Extract the (X, Y) coordinate from the center of the cell holding the provided text.  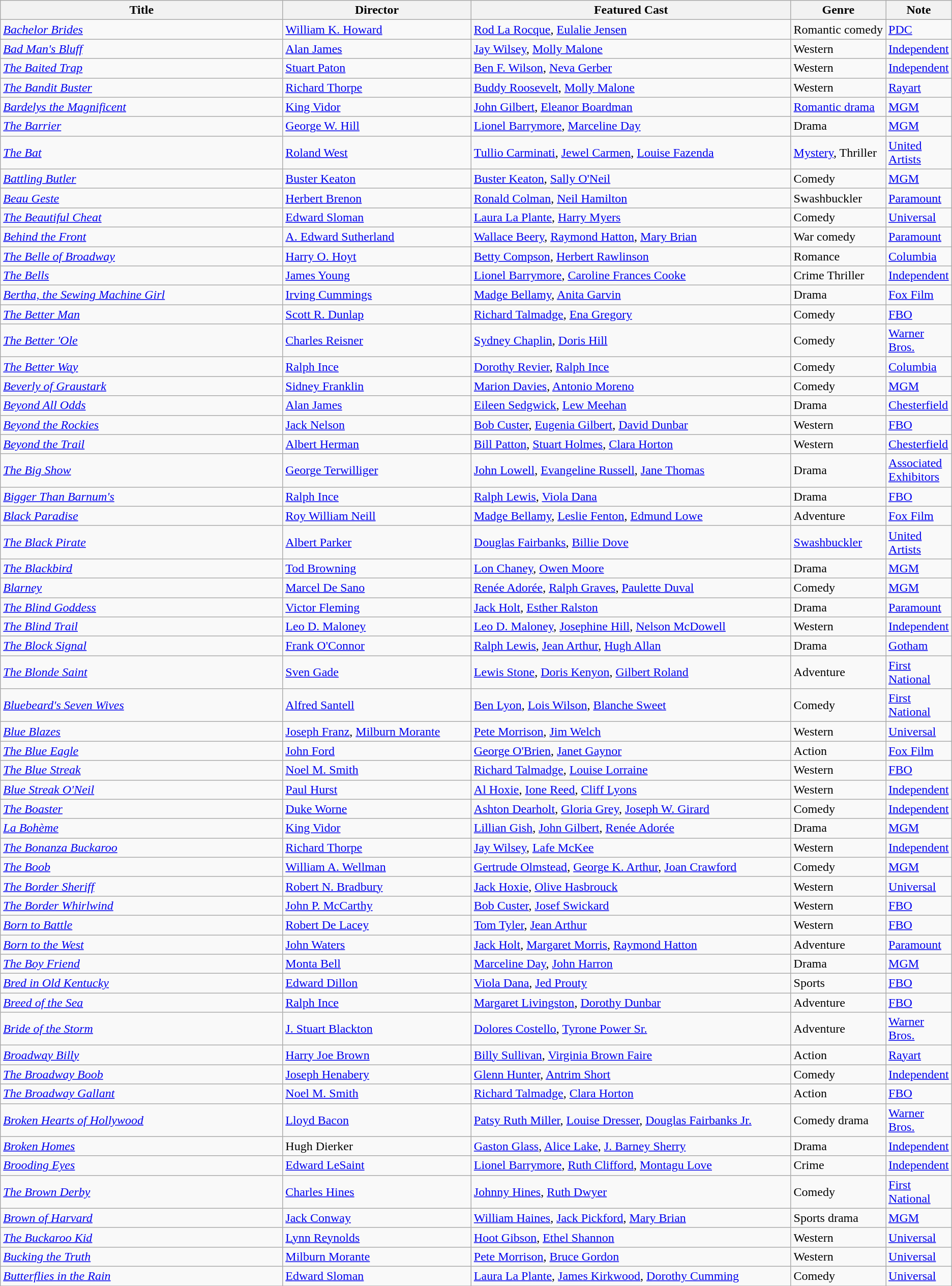
Butterflies in the Rain (141, 1276)
The Better Man (141, 314)
The Brown Derby (141, 1191)
Brooding Eyes (141, 1165)
The Bonanza Buckaroo (141, 847)
Tom Tyler, Jean Arthur (631, 925)
War comedy (838, 237)
Madge Bellamy, Anita Garvin (631, 295)
Dorothy Revier, Ralph Ince (631, 367)
George W. Hill (377, 126)
John Ford (377, 751)
George O'Brien, Janet Gaynor (631, 751)
The Boob (141, 867)
La Bohème (141, 828)
Broken Homes (141, 1146)
Born to Battle (141, 925)
Irving Cummings (377, 295)
Breed of the Sea (141, 1003)
Frank O'Connor (377, 646)
The Blonde Saint (141, 673)
Behind the Front (141, 237)
Gertrude Olmstead, George K. Arthur, Joan Crawford (631, 867)
Jack Holt, Margaret Morris, Raymond Hatton (631, 945)
Leo D. Maloney, Josephine Hill, Nelson McDowell (631, 627)
Harry O. Hoyt (377, 256)
Laura La Plante, James Kirkwood, Dorothy Cumming (631, 1276)
Sports (838, 983)
Johnny Hines, Ruth Dwyer (631, 1191)
Black Paradise (141, 516)
Buster Keaton, Sally O'Neil (631, 179)
Betty Compson, Herbert Rawlinson (631, 256)
James Young (377, 276)
Beau Geste (141, 198)
Al Hoxie, Ione Reed, Cliff Lyons (631, 790)
Douglas Fairbanks, Billie Dove (631, 542)
Roland West (377, 153)
Wallace Beery, Raymond Hatton, Mary Brian (631, 237)
Paul Hurst (377, 790)
Bride of the Storm (141, 1029)
William K. Howard (377, 30)
The Border Whirlwind (141, 905)
The Blackbird (141, 568)
Milburn Morante (377, 1256)
Lewis Stone, Doris Kenyon, Gilbert Roland (631, 673)
Ashton Dearholt, Gloria Grey, Joseph W. Girard (631, 809)
Richard Talmadge, Louise Lorraine (631, 770)
Hoot Gibson, Ethel Shannon (631, 1237)
John P. McCarthy (377, 905)
Patsy Ruth Miller, Louise Dresser, Douglas Fairbanks Jr. (631, 1120)
Victor Fleming (377, 607)
Bob Custer, Eugenia Gilbert, David Dunbar (631, 425)
Jay Wilsey, Molly Malone (631, 49)
Hugh Dierker (377, 1146)
The Broadway Boob (141, 1074)
Marion Davies, Antonio Moreno (631, 386)
Marcel De Sano (377, 588)
Bachelor Brides (141, 30)
William Haines, Jack Pickford, Mary Brian (631, 1218)
The Blue Eagle (141, 751)
Mystery, Thriller (838, 153)
Glenn Hunter, Antrim Short (631, 1074)
Note (919, 10)
John Gilbert, Eleanor Boardman (631, 107)
Harry Joe Brown (377, 1055)
Beyond All Odds (141, 405)
Pete Morrison, Bruce Gordon (631, 1256)
Madge Bellamy, Leslie Fenton, Edmund Lowe (631, 516)
Leo D. Maloney (377, 627)
The Baited Trap (141, 68)
Duke Worne (377, 809)
The Boaster (141, 809)
Renée Adorée, Ralph Graves, Paulette Duval (631, 588)
Charles Reisner (377, 341)
The Big Show (141, 470)
Lloyd Bacon (377, 1120)
George Terwilliger (377, 470)
Roy William Neill (377, 516)
The Boy Friend (141, 964)
Jack Holt, Esther Ralston (631, 607)
Charles Hines (377, 1191)
Bad Man's Bluff (141, 49)
Bluebeard's Seven Wives (141, 705)
Broken Hearts of Hollywood (141, 1120)
Tullio Carminati, Jewel Carmen, Louise Fazenda (631, 153)
John Lowell, Evangeline Russell, Jane Thomas (631, 470)
Beyond the Trail (141, 444)
Jack Hoxie, Olive Hasbrouck (631, 886)
A. Edward Sutherland (377, 237)
Robert N. Bradbury (377, 886)
Ralph Lewis, Jean Arthur, Hugh Allan (631, 646)
Scott R. Dunlap (377, 314)
Tod Browning (377, 568)
Featured Cast (631, 10)
Blue Streak O'Neil (141, 790)
Ben Lyon, Lois Wilson, Blanche Sweet (631, 705)
Title (141, 10)
Battling Butler (141, 179)
Jack Conway (377, 1218)
William A. Wellman (377, 867)
Herbert Brenon (377, 198)
Richard Talmadge, Ena Gregory (631, 314)
The Buckaroo Kid (141, 1237)
Romantic drama (838, 107)
Genre (838, 10)
Albert Parker (377, 542)
Alfred Santell (377, 705)
The Blue Streak (141, 770)
Dolores Costello, Tyrone Power Sr. (631, 1029)
The Black Pirate (141, 542)
Jack Nelson (377, 425)
Ronald Colman, Neil Hamilton (631, 198)
Ben F. Wilson, Neva Gerber (631, 68)
Billy Sullivan, Virginia Brown Faire (631, 1055)
Lon Chaney, Owen Moore (631, 568)
Bred in Old Kentucky (141, 983)
The Beautiful Cheat (141, 217)
Lynn Reynolds (377, 1237)
Buddy Roosevelt, Molly Malone (631, 87)
Laura La Plante, Harry Myers (631, 217)
The Blind Goddess (141, 607)
The Bells (141, 276)
Edward Dillon (377, 983)
Comedy drama (838, 1120)
Crime Thriller (838, 276)
Blarney (141, 588)
Sven Gade (377, 673)
Richard Talmadge, Clara Horton (631, 1094)
Bardelys the Magnificent (141, 107)
Albert Herman (377, 444)
Robert De Lacey (377, 925)
Romance (838, 256)
Stuart Paton (377, 68)
Bigger Than Barnum's (141, 496)
Lionel Barrymore, Caroline Frances Cooke (631, 276)
Director (377, 10)
Gotham (919, 646)
Beverly of Graustark (141, 386)
Lionel Barrymore, Marceline Day (631, 126)
The Bat (141, 153)
The Better Way (141, 367)
Pete Morrison, Jim Welch (631, 732)
Bucking the Truth (141, 1256)
Eileen Sedgwick, Lew Meehan (631, 405)
Joseph Franz, Milburn Morante (377, 732)
Sidney Franklin (377, 386)
Broadway Billy (141, 1055)
The Belle of Broadway (141, 256)
Brown of Harvard (141, 1218)
Buster Keaton (377, 179)
Bob Custer, Josef Swickard (631, 905)
Joseph Henabery (377, 1074)
J. Stuart Blackton (377, 1029)
The Blind Trail (141, 627)
Born to the West (141, 945)
The Bandit Buster (141, 87)
Marceline Day, John Harron (631, 964)
Monta Bell (377, 964)
The Broadway Gallant (141, 1094)
Crime (838, 1165)
John Waters (377, 945)
Rod La Rocque, Eulalie Jensen (631, 30)
Viola Dana, Jed Prouty (631, 983)
Beyond the Rockies (141, 425)
Ralph Lewis, Viola Dana (631, 496)
The Barrier (141, 126)
The Border Sheriff (141, 886)
Associated Exhibitors (919, 470)
Gaston Glass, Alice Lake, J. Barney Sherry (631, 1146)
Blue Blazes (141, 732)
Bertha, the Sewing Machine Girl (141, 295)
Sports drama (838, 1218)
Romantic comedy (838, 30)
Bill Patton, Stuart Holmes, Clara Horton (631, 444)
Lionel Barrymore, Ruth Clifford, Montagu Love (631, 1165)
Margaret Livingston, Dorothy Dunbar (631, 1003)
The Better 'Ole (141, 341)
Edward LeSaint (377, 1165)
Jay Wilsey, Lafe McKee (631, 847)
Sydney Chaplin, Doris Hill (631, 341)
Lillian Gish, John Gilbert, Renée Adorée (631, 828)
The Block Signal (141, 646)
PDC (919, 30)
